Locate the cell with the specified text and output its [X, Y] center coordinate. 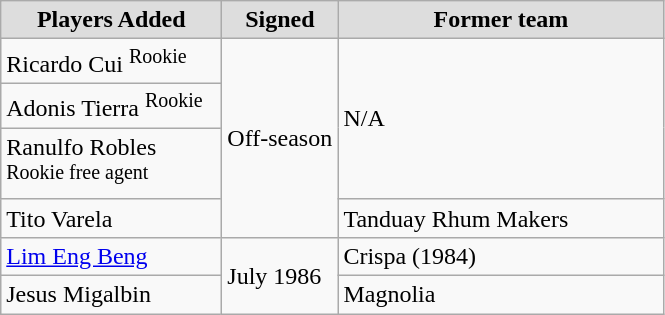
Adonis Tierra Rookie [112, 106]
Crispa (1984) [501, 257]
Tito Varela [112, 218]
Players Added [112, 20]
Magnolia [501, 295]
Ricardo Cui Rookie [112, 62]
Lim Eng Beng [112, 257]
Former team [501, 20]
Ranulfo Robles Rookie free agent [112, 164]
N/A [501, 120]
Tanduay Rhum Makers [501, 218]
July 1986 [280, 276]
Jesus Migalbin [112, 295]
Off-season [280, 138]
Signed [280, 20]
